Locate the cell with the specified text and output its [x, y] center coordinate. 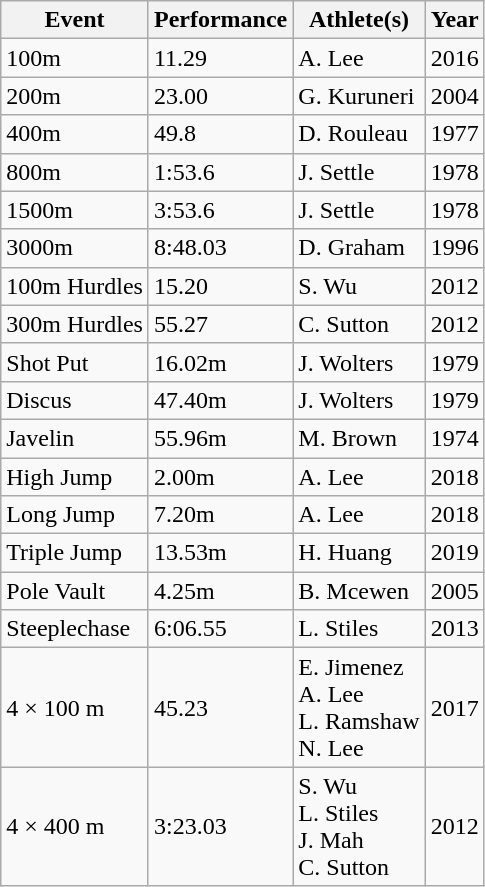
2005 [454, 591]
13.53m [220, 553]
45.23 [220, 708]
S. Wu [359, 286]
Year [454, 20]
Event [75, 20]
2017 [454, 708]
200m [75, 96]
Pole Vault [75, 591]
Shot Put [75, 362]
Athlete(s) [359, 20]
15.20 [220, 286]
Triple Jump [75, 553]
3000m [75, 248]
C. Sutton [359, 324]
3:53.6 [220, 210]
G. Kuruneri [359, 96]
1974 [454, 438]
4 × 100 m [75, 708]
Performance [220, 20]
11.29 [220, 58]
D. Rouleau [359, 134]
100m [75, 58]
23.00 [220, 96]
4 × 400 m [75, 826]
100m Hurdles [75, 286]
Long Jump [75, 515]
55.96m [220, 438]
Steeplechase [75, 629]
H. Huang [359, 553]
2013 [454, 629]
7.20m [220, 515]
800m [75, 172]
400m [75, 134]
S. WuL. StilesJ. MahC. Sutton [359, 826]
D. Graham [359, 248]
6:06.55 [220, 629]
1:53.6 [220, 172]
47.40m [220, 400]
Discus [75, 400]
16.02m [220, 362]
B. Mcewen [359, 591]
1977 [454, 134]
8:48.03 [220, 248]
49.8 [220, 134]
L. Stiles [359, 629]
2019 [454, 553]
1996 [454, 248]
3:23.03 [220, 826]
Javelin [75, 438]
2016 [454, 58]
2004 [454, 96]
4.25m [220, 591]
55.27 [220, 324]
2.00m [220, 477]
E. JimenezA. LeeL. RamshawN. Lee [359, 708]
300m Hurdles [75, 324]
M. Brown [359, 438]
1500m [75, 210]
High Jump [75, 477]
